Extract the (X, Y) coordinate from the center of the cell holding the provided text.  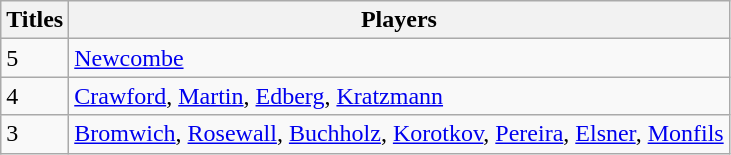
5 (35, 58)
Bromwich, Rosewall, Buchholz, Korotkov, Pereira, Elsner, Monfils (399, 134)
Crawford, Martin, Edberg, Kratzmann (399, 96)
Newcombe (399, 58)
4 (35, 96)
Titles (35, 20)
Players (399, 20)
3 (35, 134)
